Scan for the cell matching the given text and deliver its (x, y) coordinate at center. 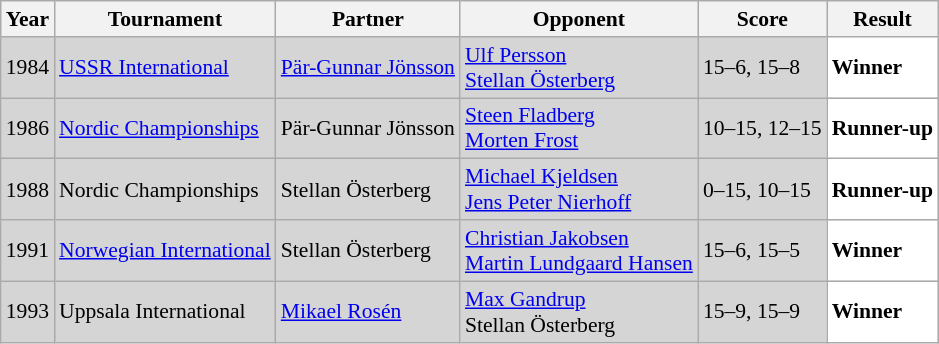
Partner (368, 19)
Steen Fladberg Morten Frost (579, 128)
1986 (28, 128)
Tournament (165, 19)
1993 (28, 312)
Uppsala International (165, 312)
Norwegian International (165, 250)
1984 (28, 68)
1988 (28, 190)
USSR International (165, 68)
15–9, 15–9 (762, 312)
Max Gandrup Stellan Österberg (579, 312)
Score (762, 19)
Ulf Persson Stellan Österberg (579, 68)
15–6, 15–5 (762, 250)
1991 (28, 250)
15–6, 15–8 (762, 68)
Year (28, 19)
Opponent (579, 19)
Michael Kjeldsen Jens Peter Nierhoff (579, 190)
0–15, 10–15 (762, 190)
Christian Jakobsen Martin Lundgaard Hansen (579, 250)
10–15, 12–15 (762, 128)
Mikael Rosén (368, 312)
Result (882, 19)
